Capture the cell that displays the provided text and extract its (X, Y) central coordinate. 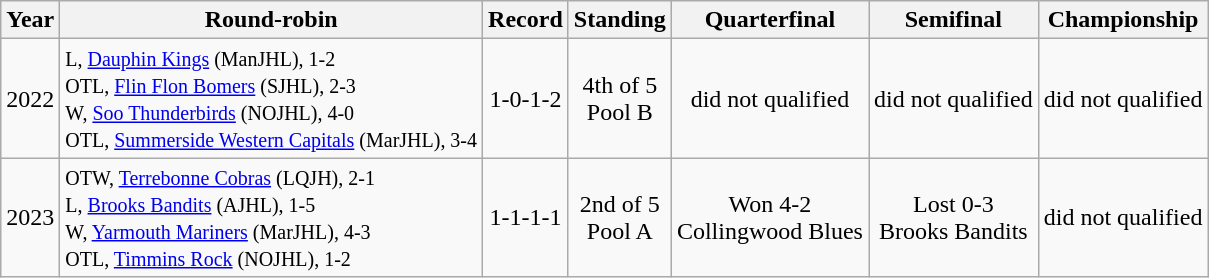
Semifinal (953, 20)
Quarterfinal (770, 20)
L, Dauphin Kings (ManJHL), 1-2OTL, Flin Flon Bomers (SJHL), 2-3W, Soo Thunderbirds (NOJHL), 4-0OTL, Summerside Western Capitals (MarJHL), 3-4 (272, 98)
Round-robin (272, 20)
Year (30, 20)
Lost 0-3Brooks Bandits (953, 218)
Standing (620, 20)
2023 (30, 218)
4th of 5 Pool B (620, 98)
Record (526, 20)
Championship (1123, 20)
2nd of 5 Pool A (620, 218)
1-1-1-1 (526, 218)
1-0-1-2 (526, 98)
Won 4-2Collingwood Blues (770, 218)
2022 (30, 98)
OTW, Terrebonne Cobras (LQJH), 2-1L, Brooks Bandits (AJHL), 1-5W, Yarmouth Mariners (MarJHL), 4-3OTL, Timmins Rock (NOJHL), 1-2 (272, 218)
